Return (X, Y) of the center of cell containing provided text 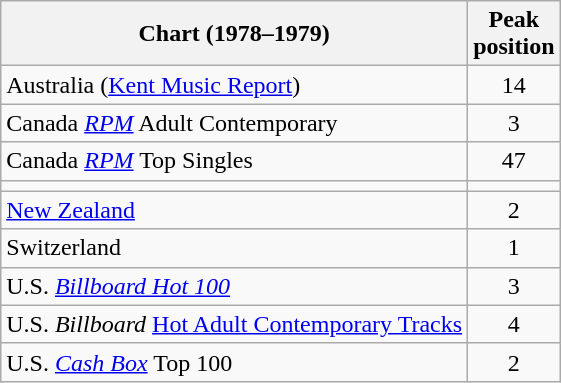
Switzerland (234, 248)
New Zealand (234, 210)
Chart (1978–1979) (234, 34)
Peakposition (514, 34)
14 (514, 85)
47 (514, 161)
U.S. Billboard Hot 100 (234, 286)
U.S. Billboard Hot Adult Contemporary Tracks (234, 324)
1 (514, 248)
4 (514, 324)
Canada RPM Adult Contemporary (234, 123)
Canada RPM Top Singles (234, 161)
Australia (Kent Music Report) (234, 85)
U.S. Cash Box Top 100 (234, 362)
